Search for the cell housing the specified text and yield its (X, Y) center coordinate. 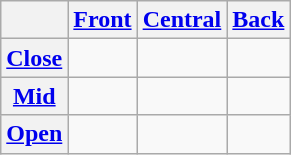
Mid (34, 96)
Central (182, 20)
Close (34, 58)
Back (258, 20)
Front (102, 20)
Open (34, 134)
